Scan for the cell matching the given text and deliver its (x, y) coordinate at center. 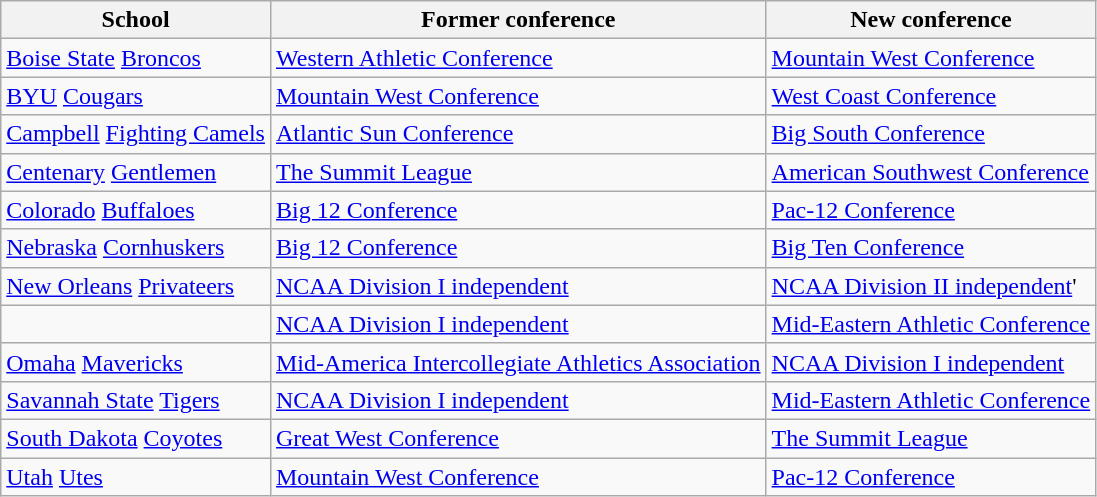
New conference (931, 20)
New Orleans Privateers (136, 286)
Mid-America Intercollegiate Athletics Association (518, 362)
NCAA Division II independent' (931, 286)
American Southwest Conference (931, 172)
Campbell Fighting Camels (136, 134)
Centenary Gentlemen (136, 172)
Big Ten Conference (931, 248)
Great West Conference (518, 438)
BYU Cougars (136, 96)
Colorado Buffaloes (136, 210)
Nebraska Cornhuskers (136, 248)
Western Athletic Conference (518, 58)
South Dakota Coyotes (136, 438)
Boise State Broncos (136, 58)
School (136, 20)
Big South Conference (931, 134)
Savannah State Tigers (136, 400)
Omaha Mavericks (136, 362)
West Coast Conference (931, 96)
Utah Utes (136, 477)
Atlantic Sun Conference (518, 134)
Former conference (518, 20)
